Detect which cell encompasses the target text, then output its [X, Y] center coordinate. 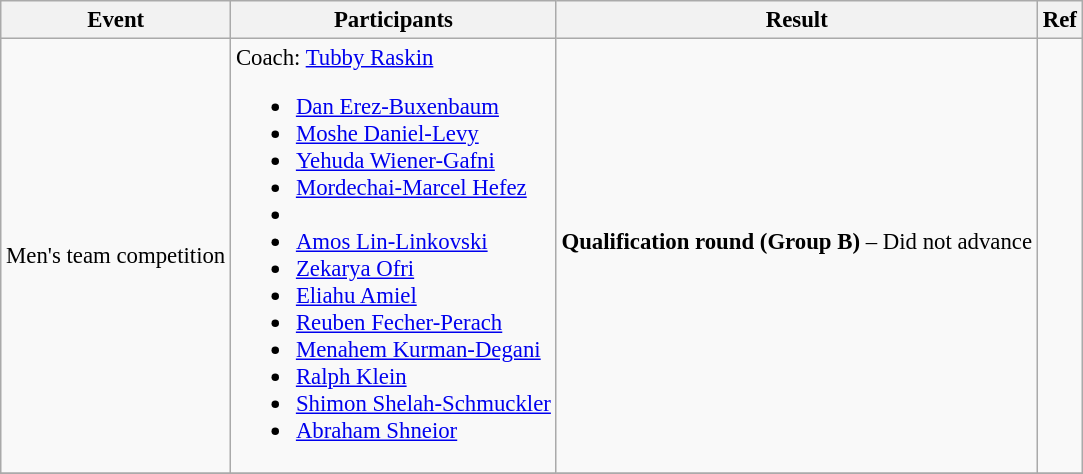
Qualification round (Group B) – Did not advance [796, 256]
Result [796, 20]
Ref [1060, 20]
Participants [394, 20]
Event [116, 20]
Men's team competition [116, 256]
